Return the [x, y] coordinate for the center point of the cell that contains the specified text.  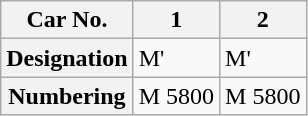
Designation [67, 58]
2 [263, 20]
1 [176, 20]
Car No. [67, 20]
Numbering [67, 96]
